Pinpoint the cell where the given text exists, returning its [x, y] midpoint coordinate. 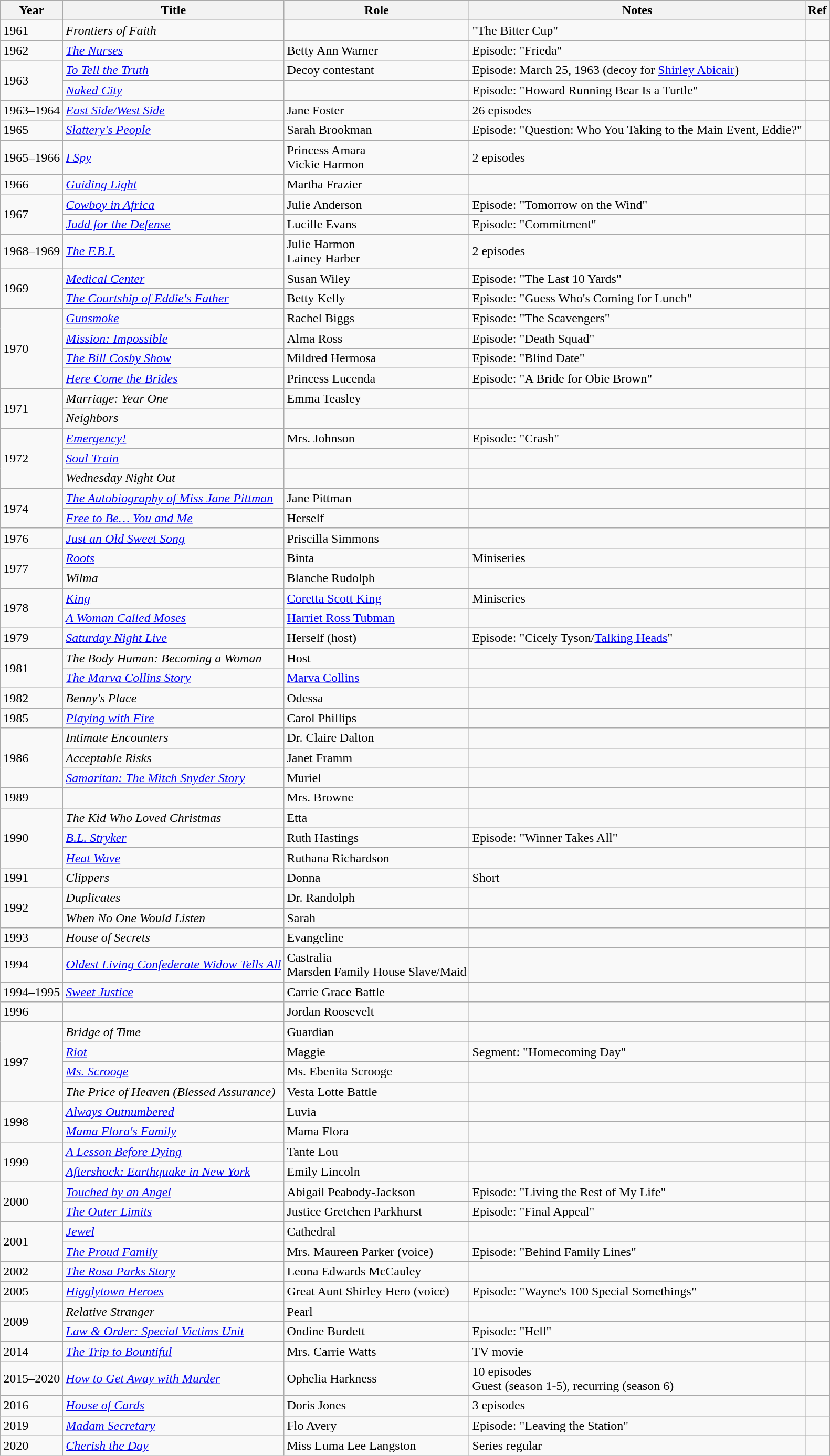
Betty Kelly [377, 299]
Janet Framm [377, 758]
26 episodes [637, 110]
Episode: "Guess Who's Coming for Lunch" [637, 299]
Mrs. Browne [377, 798]
Notes [637, 10]
Intimate Encounters [173, 738]
Episode: "Frieda" [637, 50]
Mama Flora [377, 1132]
Episode: "Hell" [637, 1332]
Etta [377, 818]
Pearl [377, 1312]
Oldest Living Confederate Widow Tells All [173, 965]
Just an Old Sweet Song [173, 538]
Episode: "A Bride for Obie Brown" [637, 378]
Harriet Ross Tubman [377, 618]
Leona Edwards McCauley [377, 1272]
1962 [31, 50]
1981 [31, 668]
Ms. Scrooge [173, 1072]
Host [377, 658]
Neighbors [173, 418]
Betty Ann Warner [377, 50]
Great Aunt Shirley Hero (voice) [377, 1292]
Samaritan: The Mitch Snyder Story [173, 778]
Episode: "Commitment" [637, 224]
1972 [31, 458]
Wilma [173, 578]
Ms. Ebenita Scrooge [377, 1072]
1996 [31, 1012]
Episode: "Question: Who You Taking to the Main Event, Eddie?" [637, 130]
Miss Luma Lee Langston [377, 1446]
Guiding Light [173, 184]
Cathedral [377, 1231]
Lucille Evans [377, 224]
Carol Phillips [377, 718]
Series regular [637, 1446]
Episode: "Living the Rest of My Life" [637, 1191]
Saturday Night Live [173, 638]
Episode: "Crash" [637, 438]
Herself [377, 518]
Guardian [377, 1032]
Relative Stranger [173, 1312]
Alma Ross [377, 339]
The Outer Limits [173, 1211]
Doris Jones [377, 1406]
1998 [31, 1122]
2016 [31, 1406]
1994–1995 [31, 992]
Dr. Claire Dalton [377, 738]
I Spy [173, 157]
1965–1966 [31, 157]
A Woman Called Moses [173, 618]
Donna [377, 878]
Mildred Hermosa [377, 358]
TV movie [637, 1352]
1994 [31, 965]
The Trip to Bountiful [173, 1352]
Mama Flora's Family [173, 1132]
Julie HarmonLainey Harber [377, 251]
Princess AmaraVickie Harmon [377, 157]
Jane Foster [377, 110]
Sarah [377, 918]
Jane Pittman [377, 498]
Segment: "Homecoming Day" [637, 1052]
Princess Lucenda [377, 378]
Rachel Biggs [377, 319]
Marriage: Year One [173, 398]
1982 [31, 698]
Law & Order: Special Victims Unit [173, 1332]
1966 [31, 184]
The Nurses [173, 50]
2019 [31, 1426]
The F.B.I. [173, 251]
1989 [31, 798]
Coretta Scott King [377, 598]
Episode: "Final Appeal" [637, 1211]
Soul Train [173, 458]
The Autobiography of Miss Jane Pittman [173, 498]
Episode: "The Last 10 Yards" [637, 279]
Cherish the Day [173, 1446]
Decoy contestant [377, 70]
2002 [31, 1272]
Episode: "Winner Takes All" [637, 838]
Wednesday Night Out [173, 478]
Bridge of Time [173, 1032]
The Price of Heaven (Blessed Assurance) [173, 1092]
"The Bitter Cup" [637, 30]
1969 [31, 289]
Ruthana Richardson [377, 858]
Episode: "Wayne's 100 Special Somethings" [637, 1292]
Benny's Place [173, 698]
The Rosa Parks Story [173, 1272]
Frontiers of Faith [173, 30]
10 episodesGuest (season 1-5), recurring (season 6) [637, 1378]
B.L. Stryker [173, 838]
1999 [31, 1162]
Slattery's People [173, 130]
Tante Lou [377, 1152]
1970 [31, 349]
Herself (host) [377, 638]
Ruth Hastings [377, 838]
2020 [31, 1446]
The Marva Collins Story [173, 678]
Higglytown Heroes [173, 1292]
Odessa [377, 698]
Episode: "Death Squad" [637, 339]
Episode: "Leaving the Station" [637, 1426]
Vesta Lotte Battle [377, 1092]
House of Cards [173, 1406]
Luvia [377, 1112]
East Side/West Side [173, 110]
Here Come the Brides [173, 378]
The Courtship of Eddie's Father [173, 299]
Free to Be… You and Me [173, 518]
1977 [31, 568]
Maggie [377, 1052]
A Lesson Before Dying [173, 1152]
Ref [817, 10]
Susan Wiley [377, 279]
2014 [31, 1352]
Role [377, 10]
King [173, 598]
Marva Collins [377, 678]
Mrs. Johnson [377, 438]
Emily Lincoln [377, 1172]
Madam Secretary [173, 1426]
Title [173, 10]
1963 [31, 80]
Mrs. Carrie Watts [377, 1352]
To Tell the Truth [173, 70]
Mission: Impossible [173, 339]
The Bill Cosby Show [173, 358]
Binta [377, 558]
1967 [31, 214]
Episode: "Blind Date" [637, 358]
Emma Teasley [377, 398]
Roots [173, 558]
1990 [31, 838]
2015–2020 [31, 1378]
Priscilla Simmons [377, 538]
Blanche Rudolph [377, 578]
Martha Frazier [377, 184]
House of Secrets [173, 938]
Episode: "Tomorrow on the Wind" [637, 204]
Evangeline [377, 938]
Julie Anderson [377, 204]
Mrs. Maureen Parker (voice) [377, 1252]
Year [31, 10]
Gunsmoke [173, 319]
Touched by an Angel [173, 1191]
Dr. Randolph [377, 898]
Justice Gretchen Parkhurst [377, 1211]
Episode: March 25, 1963 (decoy for Shirley Abicair) [637, 70]
Duplicates [173, 898]
2000 [31, 1201]
Carrie Grace Battle [377, 992]
3 episodes [637, 1406]
Jewel [173, 1231]
Episode: "Howard Running Bear Is a Turtle" [637, 90]
How to Get Away with Murder [173, 1378]
Cowboy in Africa [173, 204]
1991 [31, 878]
Sweet Justice [173, 992]
1992 [31, 908]
Naked City [173, 90]
2009 [31, 1322]
Episode: "Cicely Tyson/Talking Heads" [637, 638]
1993 [31, 938]
Riot [173, 1052]
The Kid Who Loved Christmas [173, 818]
The Body Human: Becoming a Woman [173, 658]
When No One Would Listen [173, 918]
Abigail Peabody-Jackson [377, 1191]
1961 [31, 30]
Always Outnumbered [173, 1112]
1986 [31, 758]
Muriel [377, 778]
Acceptable Risks [173, 758]
2001 [31, 1241]
1985 [31, 718]
Aftershock: Earthquake in New York [173, 1172]
Judd for the Defense [173, 224]
Ondine Burdett [377, 1332]
Episode: "Behind Family Lines" [637, 1252]
Emergency! [173, 438]
1997 [31, 1062]
2005 [31, 1292]
1963–1964 [31, 110]
Episode: "The Scavengers" [637, 319]
Medical Center [173, 279]
Short [637, 878]
Ophelia Harkness [377, 1378]
The Proud Family [173, 1252]
1976 [31, 538]
1968–1969 [31, 251]
1971 [31, 408]
1965 [31, 130]
Castralia Marsden Family House Slave/Maid [377, 965]
1974 [31, 508]
Playing with Fire [173, 718]
1979 [31, 638]
Sarah Brookman [377, 130]
1978 [31, 608]
Clippers [173, 878]
Heat Wave [173, 858]
Jordan Roosevelt [377, 1012]
Flo Avery [377, 1426]
